Pinpoint the cell where the given text exists, returning its (X, Y) midpoint coordinate. 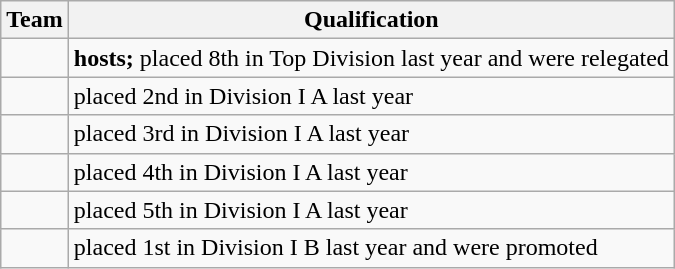
placed 5th in Division I A last year (371, 210)
placed 1st in Division I B last year and were promoted (371, 248)
Team (35, 20)
placed 3rd in Division I A last year (371, 134)
placed 2nd in Division I A last year (371, 96)
Qualification (371, 20)
hosts; placed 8th in Top Division last year and were relegated (371, 58)
placed 4th in Division I A last year (371, 172)
